Return [x, y] of the center of cell containing provided text 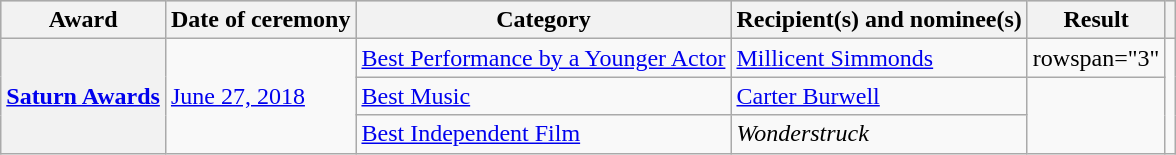
Result [1096, 20]
Carter Burwell [879, 96]
Wonderstruck [879, 134]
Best Performance by a Younger Actor [544, 58]
Award [84, 20]
Best Music [544, 96]
June 27, 2018 [260, 96]
Best Independent Film [544, 134]
Recipient(s) and nominee(s) [879, 20]
Date of ceremony [260, 20]
Category [544, 20]
rowspan="3" [1096, 58]
Saturn Awards [84, 96]
Millicent Simmonds [879, 58]
